Return the (X, Y) coordinate for the center point of the cell that contains the specified text.  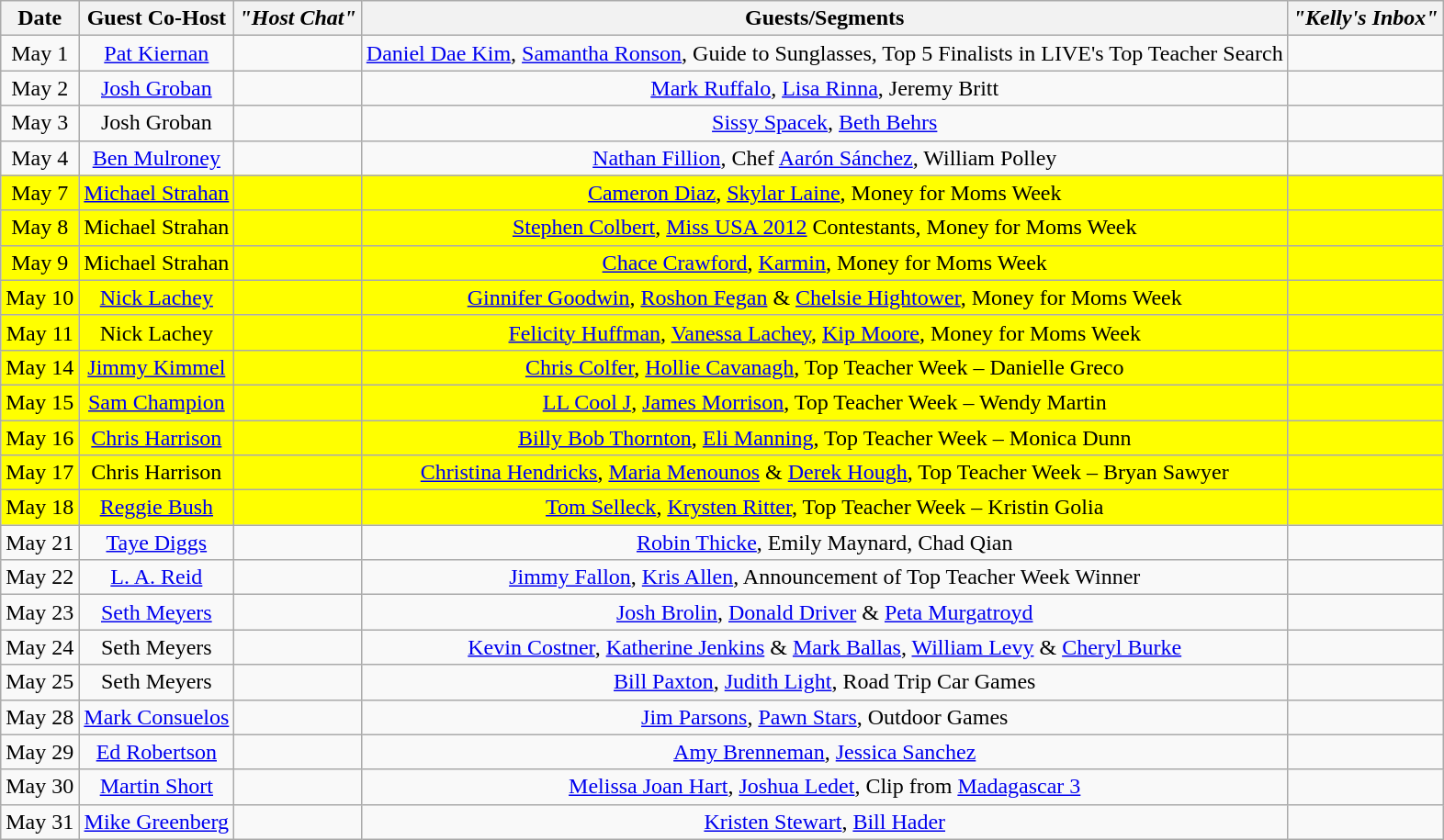
May 7 (40, 193)
Felicity Huffman, Vanessa Lachey, Kip Moore, Money for Moms Week (825, 332)
May 22 (40, 577)
Mark Ruffalo, Lisa Rinna, Jeremy Britt (825, 88)
Josh Brolin, Donald Driver & Peta Murgatroyd (825, 612)
Kristen Stewart, Bill Hader (825, 822)
"Host Chat" (298, 18)
Stephen Colbert, Miss USA 2012 Contestants, Money for Moms Week (825, 228)
May 16 (40, 438)
May 18 (40, 508)
Ben Mulroney (156, 158)
Christina Hendricks, Maria Menounos & Derek Hough, Top Teacher Week – Bryan Sawyer (825, 473)
May 21 (40, 543)
May 2 (40, 88)
May 28 (40, 717)
Ed Robertson (156, 752)
Taye Diggs (156, 543)
Kevin Costner, Katherine Jenkins & Mark Ballas, William Levy & Cheryl Burke (825, 647)
Chace Crawford, Karmin, Money for Moms Week (825, 263)
May 23 (40, 612)
Tom Selleck, Krysten Ritter, Top Teacher Week – Kristin Golia (825, 508)
May 11 (40, 332)
May 30 (40, 787)
Jimmy Kimmel (156, 367)
Amy Brenneman, Jessica Sanchez (825, 752)
Billy Bob Thornton, Eli Manning, Top Teacher Week – Monica Dunn (825, 438)
Mark Consuelos (156, 717)
Daniel Dae Kim, Samantha Ronson, Guide to Sunglasses, Top 5 Finalists in LIVE's Top Teacher Search (825, 53)
Bill Paxton, Judith Light, Road Trip Car Games (825, 682)
May 29 (40, 752)
Jim Parsons, Pawn Stars, Outdoor Games (825, 717)
May 24 (40, 647)
Martin Short (156, 787)
Sam Champion (156, 402)
Cameron Diaz, Skylar Laine, Money for Moms Week (825, 193)
May 3 (40, 123)
Pat Kiernan (156, 53)
Date (40, 18)
Ginnifer Goodwin, Roshon Fegan & Chelsie Hightower, Money for Moms Week (825, 297)
May 14 (40, 367)
Sissy Spacek, Beth Behrs (825, 123)
May 8 (40, 228)
Reggie Bush (156, 508)
Nathan Fillion, Chef Aarón Sánchez, William Polley (825, 158)
May 31 (40, 822)
Guests/Segments (825, 18)
May 15 (40, 402)
Robin Thicke, Emily Maynard, Chad Qian (825, 543)
May 25 (40, 682)
May 4 (40, 158)
Chris Colfer, Hollie Cavanagh, Top Teacher Week – Danielle Greco (825, 367)
Guest Co-Host (156, 18)
Mike Greenberg (156, 822)
Melissa Joan Hart, Joshua Ledet, Clip from Madagascar 3 (825, 787)
May 17 (40, 473)
May 1 (40, 53)
May 9 (40, 263)
L. A. Reid (156, 577)
May 10 (40, 297)
"Kelly's Inbox" (1365, 18)
LL Cool J, James Morrison, Top Teacher Week – Wendy Martin (825, 402)
Jimmy Fallon, Kris Allen, Announcement of Top Teacher Week Winner (825, 577)
